From the cell containing the given text, extract its center point as (x, y) coordinate. 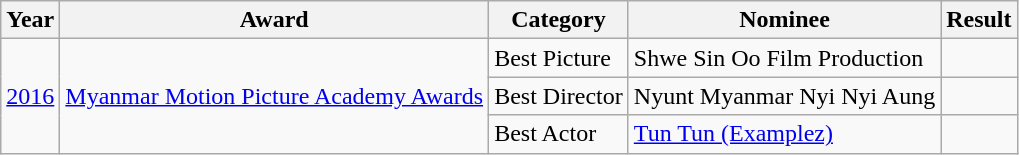
Myanmar Motion Picture Academy Awards (274, 96)
Year (30, 20)
Result (979, 20)
Tun Tun (Examplez) (784, 134)
Category (559, 20)
Best Actor (559, 134)
Best Director (559, 96)
Nominee (784, 20)
Award (274, 20)
2016 (30, 96)
Nyunt Myanmar Nyi Nyi Aung (784, 96)
Best Picture (559, 58)
Shwe Sin Oo Film Production (784, 58)
